Return the (X, Y) coordinate for the center point of the cell that contains the specified text.  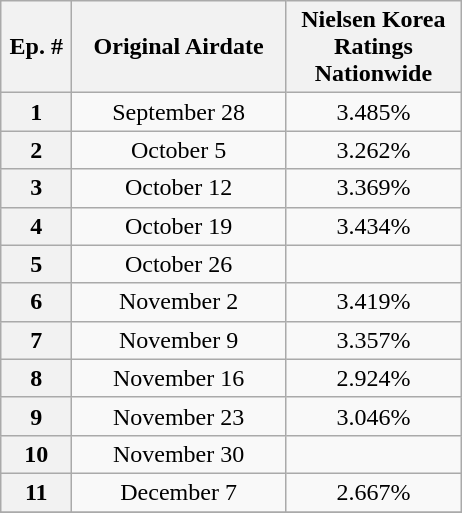
5 (36, 264)
November 23 (179, 416)
3.357% (373, 340)
7 (36, 340)
1 (36, 112)
November 9 (179, 340)
6 (36, 302)
October 26 (179, 264)
September 28 (179, 112)
Nielsen Korea Ratings Nationwide (373, 47)
3.434% (373, 226)
11 (36, 492)
2.924% (373, 378)
3 (36, 188)
3.419% (373, 302)
4 (36, 226)
October 5 (179, 150)
3.262% (373, 150)
9 (36, 416)
November 16 (179, 378)
November 2 (179, 302)
December 7 (179, 492)
2 (36, 150)
October 12 (179, 188)
Original Airdate (179, 47)
10 (36, 454)
3.369% (373, 188)
3.485% (373, 112)
8 (36, 378)
October 19 (179, 226)
November 30 (179, 454)
Ep. # (36, 47)
3.046% (373, 416)
2.667% (373, 492)
